Determine the (x, y) coordinate at the center of the cell enclosing the given text.  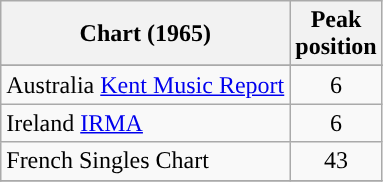
Ireland IRMA (146, 123)
French Singles Chart (146, 161)
Australia Kent Music Report (146, 85)
Chart (1965) (146, 34)
43 (336, 161)
Peakposition (336, 34)
